Pinpoint the cell where the given text exists, returning its [x, y] midpoint coordinate. 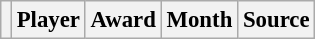
Player [48, 20]
Month [199, 20]
Source [276, 20]
Award [123, 20]
